Capture the cell that displays the provided text and extract its [x, y] central coordinate. 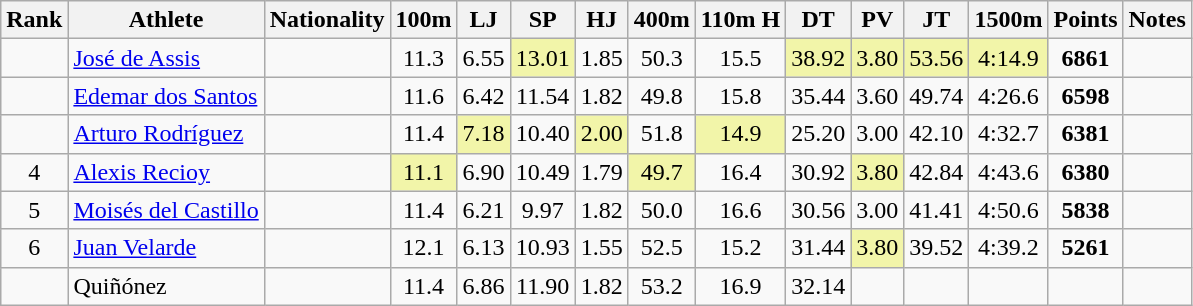
100m [424, 20]
4:43.6 [1008, 172]
3.60 [878, 96]
Rank [34, 20]
LJ [484, 20]
4:50.6 [1008, 210]
6380 [1086, 172]
Notes [1157, 20]
5261 [1086, 248]
31.44 [818, 248]
6.86 [484, 286]
49.8 [662, 96]
10.49 [542, 172]
9.97 [542, 210]
Athlete [166, 20]
DT [818, 20]
6.13 [484, 248]
10.93 [542, 248]
50.3 [662, 58]
49.74 [936, 96]
400m [662, 20]
53.2 [662, 286]
Points [1086, 20]
Alexis Recioy [166, 172]
30.92 [818, 172]
1.79 [602, 172]
JT [936, 20]
38.92 [818, 58]
52.5 [662, 248]
4:32.7 [1008, 134]
16.9 [740, 286]
1.85 [602, 58]
15.8 [740, 96]
2.00 [602, 134]
42.84 [936, 172]
39.52 [936, 248]
6.21 [484, 210]
11.1 [424, 172]
4 [34, 172]
14.9 [740, 134]
1.55 [602, 248]
11.3 [424, 58]
Arturo Rodríguez [166, 134]
53.56 [936, 58]
Edemar dos Santos [166, 96]
6861 [1086, 58]
4:26.6 [1008, 96]
HJ [602, 20]
6.90 [484, 172]
Moisés del Castillo [166, 210]
José de Assis [166, 58]
11.54 [542, 96]
25.20 [818, 134]
35.44 [818, 96]
1500m [1008, 20]
16.4 [740, 172]
50.0 [662, 210]
6598 [1086, 96]
51.8 [662, 134]
6.55 [484, 58]
Quiñónez [166, 286]
49.7 [662, 172]
15.2 [740, 248]
5 [34, 210]
12.1 [424, 248]
41.41 [936, 210]
Nationality [327, 20]
10.40 [542, 134]
4:39.2 [1008, 248]
4:14.9 [1008, 58]
15.5 [740, 58]
SP [542, 20]
11.90 [542, 286]
PV [878, 20]
6381 [1086, 134]
13.01 [542, 58]
110m H [740, 20]
11.6 [424, 96]
32.14 [818, 286]
6 [34, 248]
30.56 [818, 210]
16.6 [740, 210]
Juan Velarde [166, 248]
7.18 [484, 134]
5838 [1086, 210]
42.10 [936, 134]
6.42 [484, 96]
